Extract the [X, Y] coordinate from the center of the cell holding the provided text.  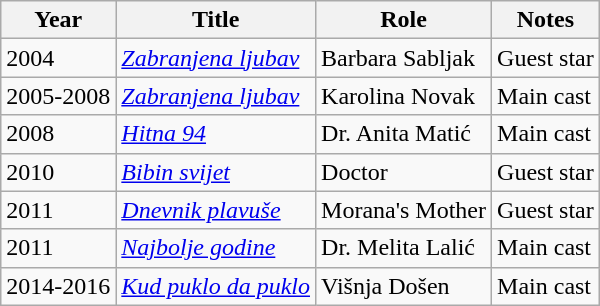
2004 [58, 58]
Karolina Novak [404, 96]
Višnja Došen [404, 286]
2014-2016 [58, 286]
Year [58, 20]
Kud puklo da puklo [216, 286]
Role [404, 20]
Doctor [404, 172]
Barbara Sabljak [404, 58]
2008 [58, 134]
Bibin svijet [216, 172]
2010 [58, 172]
Dr. Melita Lalić [404, 248]
Morana's Mother [404, 210]
Notes [546, 20]
2005-2008 [58, 96]
Dr. Anita Matić [404, 134]
Hitna 94 [216, 134]
Najbolje godine [216, 248]
Title [216, 20]
Dnevnik plavuše [216, 210]
